Return (x, y) of the center of cell containing provided text 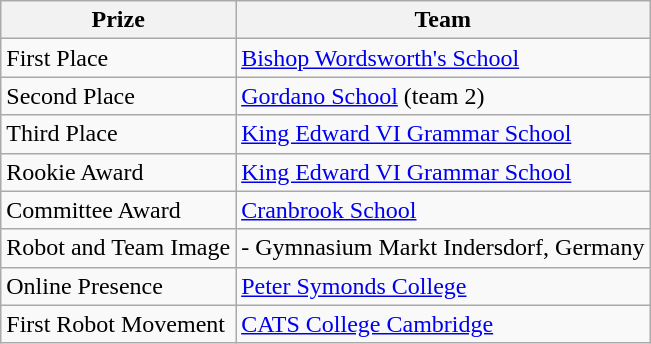
Peter Symonds College (443, 286)
Second Place (118, 96)
- Gymnasium Markt Indersdorf, Germany (443, 248)
First Place (118, 58)
Bishop Wordsworth's School (443, 58)
Online Presence (118, 286)
Prize (118, 20)
Committee Award (118, 210)
First Robot Movement (118, 324)
CATS College Cambridge (443, 324)
Gordano School (team 2) (443, 96)
Robot and Team Image (118, 248)
Third Place (118, 134)
Team (443, 20)
Cranbrook School (443, 210)
Rookie Award (118, 172)
